Scan for the cell matching the given text and deliver its [X, Y] coordinate at center. 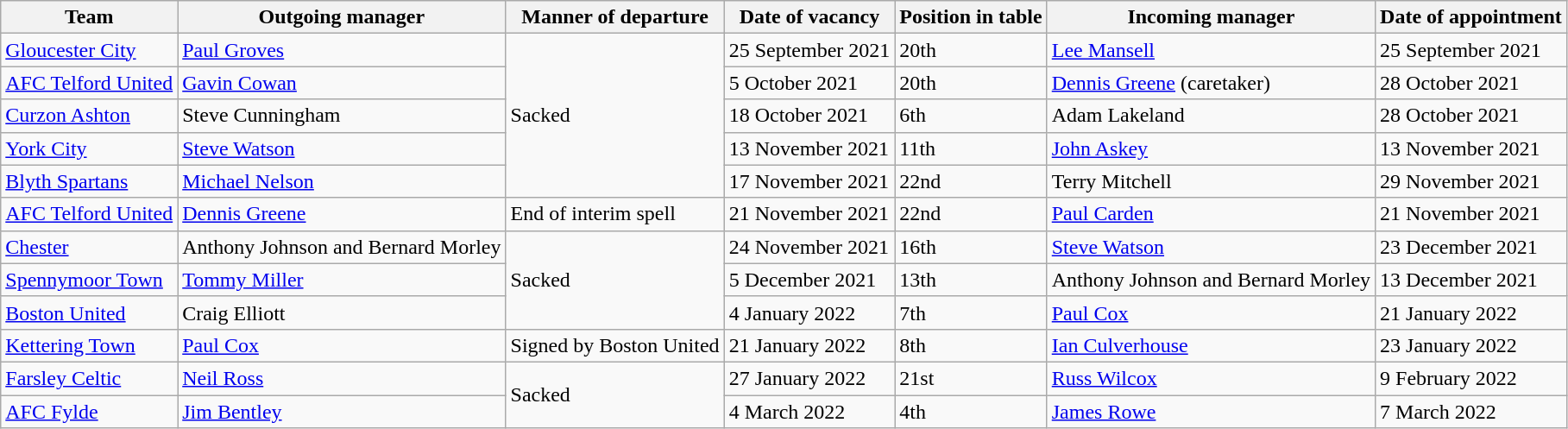
24 November 2021 [809, 247]
Date of vacancy [809, 17]
13th [971, 280]
Boston United [90, 312]
Jim Bentley [342, 412]
Team [90, 17]
Curzon Ashton [90, 116]
Kettering Town [90, 345]
Ian Culverhouse [1211, 345]
James Rowe [1211, 412]
4th [971, 412]
6th [971, 116]
Manner of departure [614, 17]
23 January 2022 [1471, 345]
John Askey [1211, 148]
End of interim spell [614, 214]
Tommy Miller [342, 280]
Lee Mansell [1211, 50]
13 December 2021 [1471, 280]
18 October 2021 [809, 116]
Chester [90, 247]
Terry Mitchell [1211, 181]
York City [90, 148]
9 February 2022 [1471, 378]
17 November 2021 [809, 181]
Paul Groves [342, 50]
23 December 2021 [1471, 247]
7 March 2022 [1471, 412]
Adam Lakeland [1211, 116]
5 December 2021 [809, 280]
Farsley Celtic [90, 378]
4 January 2022 [809, 312]
27 January 2022 [809, 378]
7th [971, 312]
AFC Fylde [90, 412]
11th [971, 148]
16th [971, 247]
Craig Elliott [342, 312]
Date of appointment [1471, 17]
4 March 2022 [809, 412]
Paul Carden [1211, 214]
Dennis Greene (caretaker) [1211, 83]
Signed by Boston United [614, 345]
Dennis Greene [342, 214]
21st [971, 378]
Gavin Cowan [342, 83]
Outgoing manager [342, 17]
29 November 2021 [1471, 181]
Incoming manager [1211, 17]
Steve Cunningham [342, 116]
Blyth Spartans [90, 181]
Spennymoor Town [90, 280]
Position in table [971, 17]
Michael Nelson [342, 181]
Russ Wilcox [1211, 378]
8th [971, 345]
5 October 2021 [809, 83]
Neil Ross [342, 378]
Gloucester City [90, 50]
